Return the (X, Y) coordinate for the center point of the cell that contains the specified text.  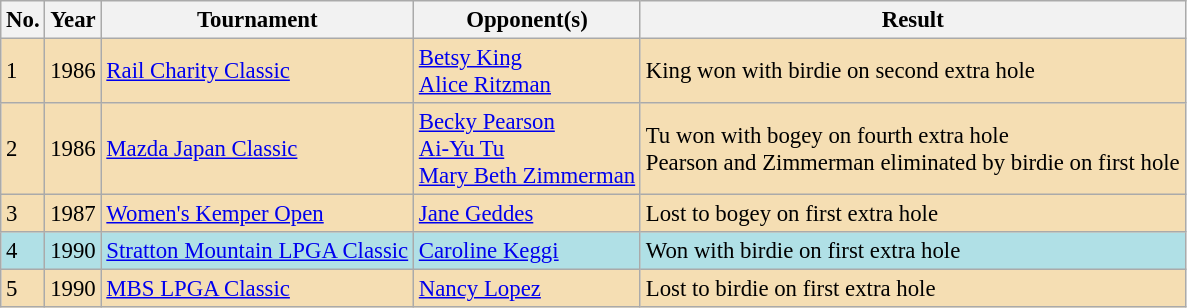
Tournament (257, 20)
5 (23, 289)
1987 (73, 214)
MBS LPGA Classic (257, 289)
3 (23, 214)
Year (73, 20)
Betsy King Alice Ritzman (526, 72)
Won with birdie on first extra hole (912, 251)
2 (23, 149)
4 (23, 251)
Becky Pearson Ai-Yu Tu Mary Beth Zimmerman (526, 149)
Opponent(s) (526, 20)
Jane Geddes (526, 214)
No. (23, 20)
Nancy Lopez (526, 289)
Stratton Mountain LPGA Classic (257, 251)
Rail Charity Classic (257, 72)
Mazda Japan Classic (257, 149)
Lost to bogey on first extra hole (912, 214)
Tu won with bogey on fourth extra holePearson and Zimmerman eliminated by birdie on first hole (912, 149)
Result (912, 20)
1 (23, 72)
Lost to birdie on first extra hole (912, 289)
King won with birdie on second extra hole (912, 72)
Caroline Keggi (526, 251)
Women's Kemper Open (257, 214)
